Search for the cell housing the specified text and yield its [x, y] center coordinate. 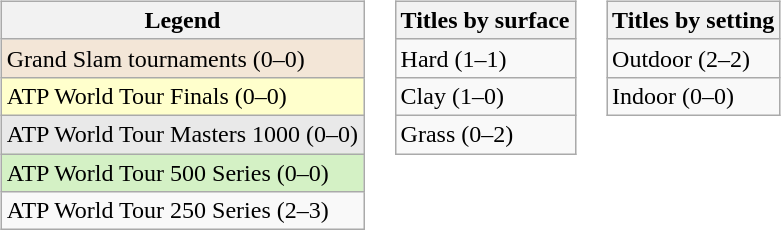
Titles by setting [694, 20]
Grass (0–2) [485, 134]
Hard (1–1) [485, 58]
ATP World Tour 500 Series (0–0) [182, 173]
ATP World Tour Finals (0–0) [182, 96]
Indoor (0–0) [694, 96]
Outdoor (2–2) [694, 58]
ATP World Tour 250 Series (2–3) [182, 211]
Titles by surface [485, 20]
Grand Slam tournaments (0–0) [182, 58]
ATP World Tour Masters 1000 (0–0) [182, 134]
Legend [182, 20]
Clay (1–0) [485, 96]
